Return the [x, y] coordinate for the center point of the cell that contains the specified text.  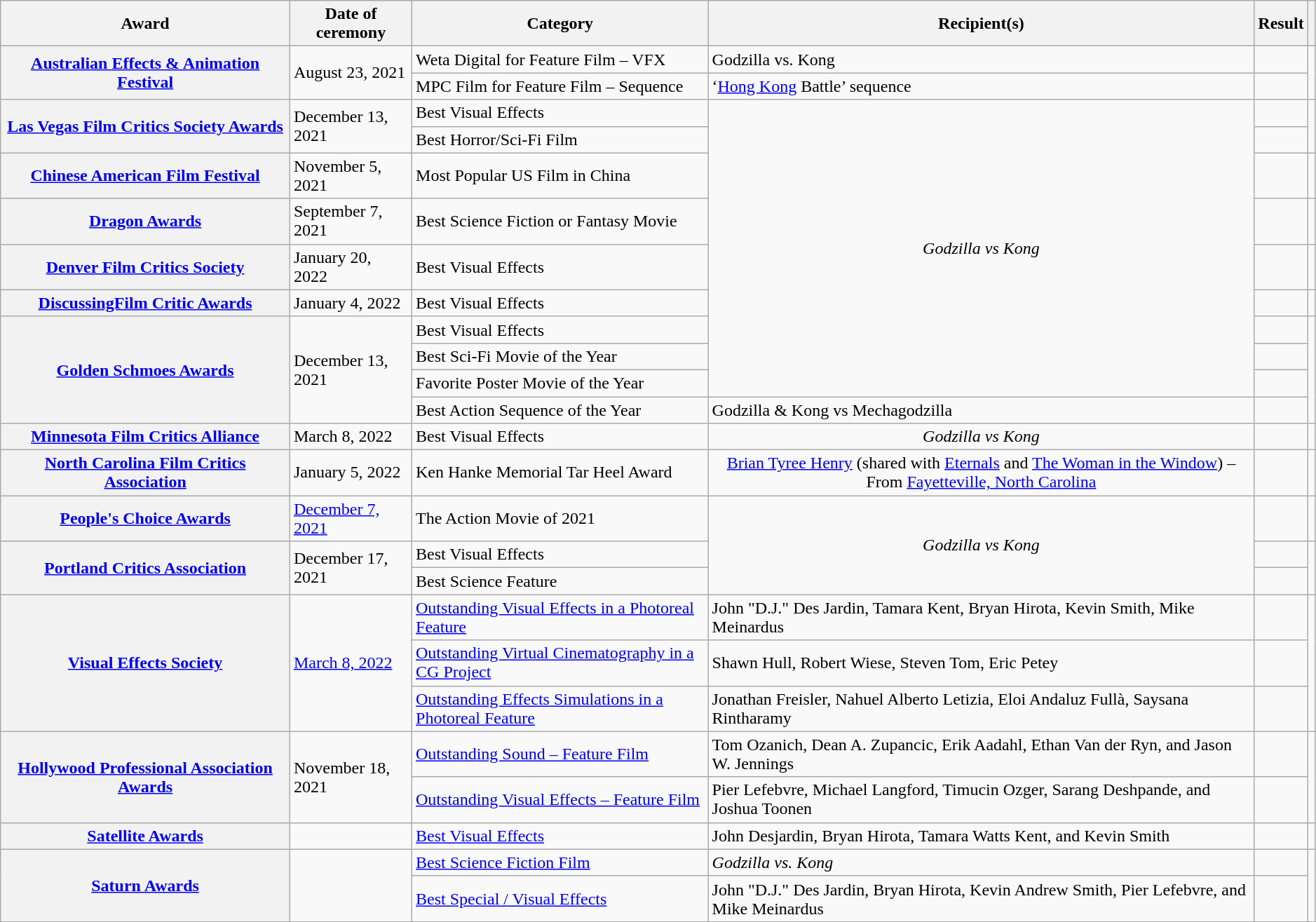
January 5, 2022 [351, 473]
November 18, 2021 [351, 777]
DiscussingFilm Critic Awards [146, 303]
Dragon Awards [146, 222]
Outstanding Visual Effects in a Photoreal Feature [561, 617]
The Action Movie of 2021 [561, 519]
Australian Effects & Animation Festival [146, 73]
Best Action Sequence of the Year [561, 410]
Most Popular US Film in China [561, 175]
Chinese American Film Festival [146, 175]
Best Sci-Fi Movie of the Year [561, 356]
Outstanding Virtual Cinematography in a CG Project [561, 663]
North Carolina Film Critics Association [146, 473]
Recipient(s) [982, 24]
‘Hong Kong Battle’ sequence [982, 86]
Best Science Fiction Film [561, 862]
John "D.J." Des Jardin, Tamara Kent, Bryan Hirota, Kevin Smith, Mike Meinardus [982, 617]
Outstanding Sound – Feature Film [561, 754]
Visual Effects Society [146, 663]
Weta Digital for Feature Film – VFX [561, 60]
Las Vegas Film Critics Society Awards [146, 126]
Minnesota Film Critics Alliance [146, 437]
Godzilla & Kong vs Mechagodzilla [982, 410]
Category [561, 24]
John Desjardin, Bryan Hirota, Tamara Watts Kent, and Kevin Smith [982, 836]
December 7, 2021 [351, 519]
Award [146, 24]
Best Special / Visual Effects [561, 899]
January 20, 2022 [351, 266]
Satellite Awards [146, 836]
Portland Critics Association [146, 568]
Jonathan Freisler, Nahuel Alberto Letizia, Eloi Andaluz Fullà, Saysana Rintharamy [982, 708]
January 4, 2022 [351, 303]
Best Science Feature [561, 581]
Outstanding Visual Effects – Feature Film [561, 799]
Result [1281, 24]
People's Choice Awards [146, 519]
Hollywood Professional Association Awards [146, 777]
Brian Tyree Henry (shared with Eternals and The Woman in the Window) – From Fayetteville, North Carolina [982, 473]
December 17, 2021 [351, 568]
Outstanding Effects Simulations in a Photoreal Feature [561, 708]
Favorite Poster Movie of the Year [561, 383]
Ken Hanke Memorial Tar Heel Award [561, 473]
August 23, 2021 [351, 73]
MPC Film for Feature Film – Sequence [561, 86]
Best Horror/Sci-Fi Film [561, 140]
Denver Film Critics Society [146, 266]
Date of ceremony [351, 24]
Pier Lefebvre, Michael Langford, Timucin Ozger, Sarang Deshpande, and Joshua Toonen [982, 799]
November 5, 2021 [351, 175]
Best Science Fiction or Fantasy Movie [561, 222]
Tom Ozanich, Dean A. Zupancic, Erik Aadahl, Ethan Van der Ryn, and Jason W. Jennings [982, 754]
September 7, 2021 [351, 222]
Saturn Awards [146, 885]
John "D.J." Des Jardin, Bryan Hirota, Kevin Andrew Smith, Pier Lefebvre, and Mike Meinardus [982, 899]
Golden Schmoes Awards [146, 370]
Shawn Hull, Robert Wiese, Steven Tom, Eric Petey [982, 663]
